From the cell containing the given text, extract its center point as (X, Y) coordinate. 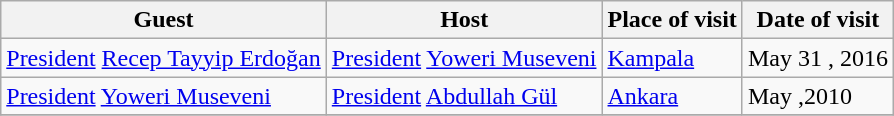
Guest (164, 20)
Ankara (672, 96)
President Abdullah Gül (464, 96)
Kampala (672, 58)
Place of visit (672, 20)
President Recep Tayyip Erdoğan (164, 58)
Date of visit (818, 20)
Host (464, 20)
May 31 , 2016 (818, 58)
May ,2010 (818, 96)
